Return the (x, y) coordinate for the center point of the cell that contains the specified text.  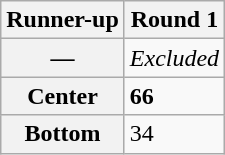
— (63, 58)
Round 1 (174, 20)
34 (174, 134)
Bottom (63, 134)
Excluded (174, 58)
Runner-up (63, 20)
66 (174, 96)
Center (63, 96)
